From the cell containing the given text, extract its center point as [X, Y] coordinate. 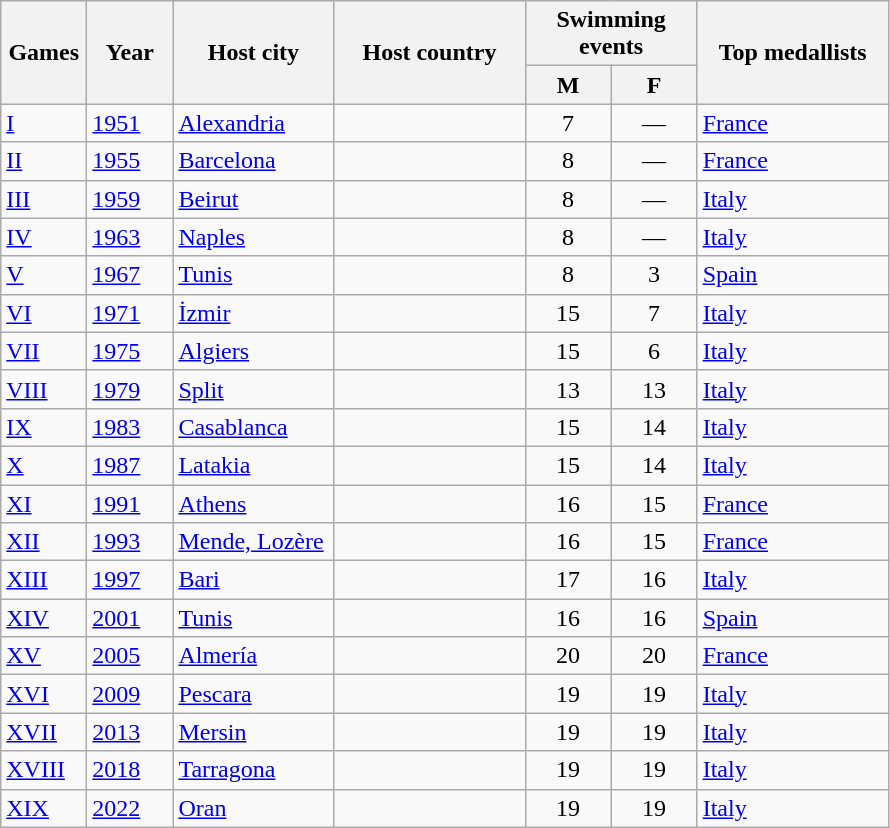
XV [44, 656]
Bari [254, 580]
M [568, 85]
XIX [44, 808]
Swimming events [611, 34]
Tarragona [254, 770]
Casablanca [254, 427]
Host country [430, 52]
2013 [130, 732]
2009 [130, 694]
Barcelona [254, 161]
1971 [130, 313]
Pescara [254, 694]
1997 [130, 580]
VII [44, 351]
IX [44, 427]
Naples [254, 237]
1975 [130, 351]
Top medallists [792, 52]
Year [130, 52]
2018 [130, 770]
3 [654, 275]
1979 [130, 389]
III [44, 199]
İzmir [254, 313]
1955 [130, 161]
Beirut [254, 199]
XIII [44, 580]
Algiers [254, 351]
Split [254, 389]
Mersin [254, 732]
Oran [254, 808]
1987 [130, 465]
Alexandria [254, 123]
XVII [44, 732]
X [44, 465]
1951 [130, 123]
1993 [130, 542]
Host city [254, 52]
1983 [130, 427]
V [44, 275]
F [654, 85]
2005 [130, 656]
XVIII [44, 770]
2001 [130, 618]
Mende, Lozère [254, 542]
II [44, 161]
1991 [130, 503]
IV [44, 237]
XIV [44, 618]
I [44, 123]
17 [568, 580]
Games [44, 52]
1959 [130, 199]
XI [44, 503]
1967 [130, 275]
1963 [130, 237]
Almería [254, 656]
VI [44, 313]
XVI [44, 694]
VIII [44, 389]
Athens [254, 503]
6 [654, 351]
Latakia [254, 465]
XII [44, 542]
2022 [130, 808]
